Identify which cell holds the provided text, then report its [X, Y] central coordinate. 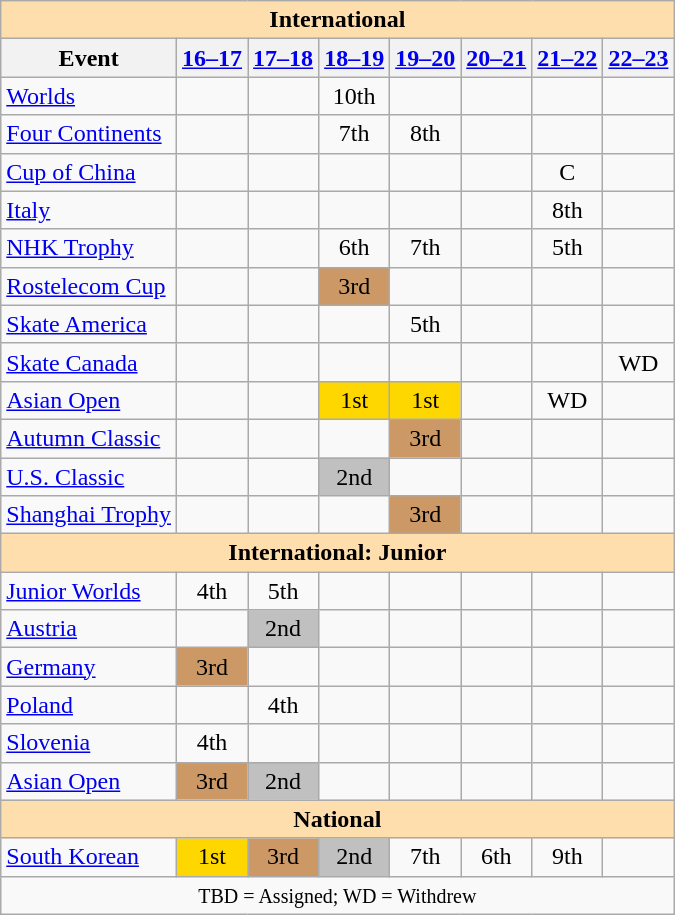
22–23 [638, 58]
21–22 [568, 58]
Skate Canada [89, 362]
Four Continents [89, 134]
International [338, 20]
Skate America [89, 324]
Shanghai Trophy [89, 515]
17–18 [284, 58]
Event [89, 58]
South Korean [89, 857]
Junior Worlds [89, 591]
Autumn Classic [89, 438]
Germany [89, 667]
10th [354, 96]
NHK Trophy [89, 248]
Italy [89, 210]
Austria [89, 629]
TBD = Assigned; WD = Withdrew [338, 895]
Rostelecom Cup [89, 286]
19–20 [426, 58]
18–19 [354, 58]
U.S. Classic [89, 477]
Worlds [89, 96]
Cup of China [89, 172]
International: Junior [338, 553]
20–21 [496, 58]
9th [568, 857]
Slovenia [89, 743]
Poland [89, 705]
National [338, 819]
C [568, 172]
16–17 [212, 58]
